Output the (X, Y) coordinate of the center of the cell containing the given text.  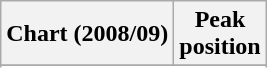
Chart (2008/09) (88, 34)
Peakposition (220, 34)
